Identify which cell holds the provided text, then report its (x, y) central coordinate. 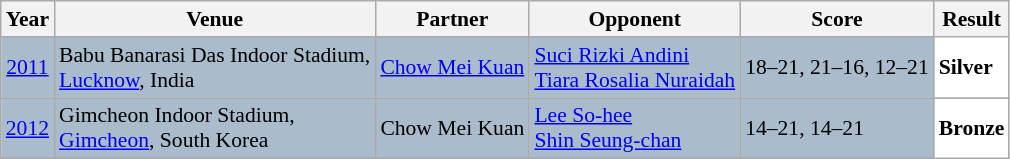
Result (972, 19)
Year (28, 19)
Venue (214, 19)
Score (837, 19)
14–21, 14–21 (837, 128)
2011 (28, 68)
Gimcheon Indoor Stadium,Gimcheon, South Korea (214, 128)
18–21, 21–16, 12–21 (837, 68)
Suci Rizki Andini Tiara Rosalia Nuraidah (634, 68)
Lee So-hee Shin Seung-chan (634, 128)
Silver (972, 68)
Partner (452, 19)
Bronze (972, 128)
2012 (28, 128)
Opponent (634, 19)
Babu Banarasi Das Indoor Stadium,Lucknow, India (214, 68)
